Determine the (x, y) coordinate at the center of the cell enclosing the given text.  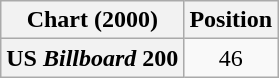
Position (231, 20)
US Billboard 200 (92, 58)
46 (231, 58)
Chart (2000) (92, 20)
